Scan for the cell matching the given text and deliver its [x, y] coordinate at center. 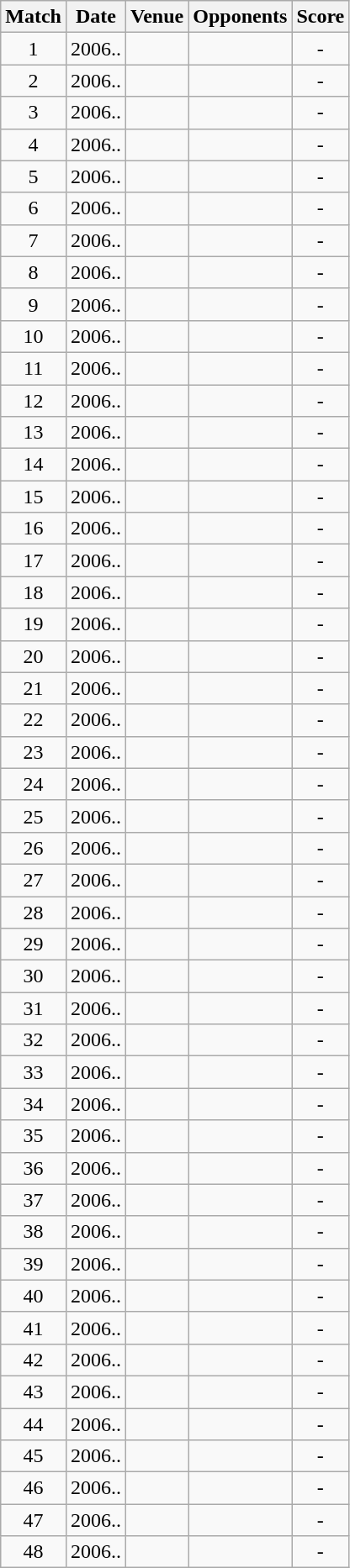
Date [96, 17]
34 [34, 1104]
32 [34, 1040]
11 [34, 368]
4 [34, 145]
44 [34, 1424]
31 [34, 1008]
23 [34, 752]
33 [34, 1072]
5 [34, 176]
35 [34, 1136]
21 [34, 688]
10 [34, 336]
6 [34, 208]
19 [34, 624]
7 [34, 240]
20 [34, 656]
1 [34, 49]
Opponents [241, 17]
36 [34, 1168]
2 [34, 81]
29 [34, 944]
18 [34, 592]
25 [34, 816]
47 [34, 1520]
41 [34, 1328]
13 [34, 433]
26 [34, 848]
3 [34, 113]
37 [34, 1200]
24 [34, 784]
Match [34, 17]
43 [34, 1392]
48 [34, 1552]
15 [34, 497]
39 [34, 1264]
27 [34, 880]
45 [34, 1456]
22 [34, 720]
14 [34, 465]
12 [34, 401]
Venue [157, 17]
8 [34, 272]
9 [34, 304]
30 [34, 976]
38 [34, 1232]
28 [34, 912]
Score [321, 17]
17 [34, 560]
16 [34, 529]
40 [34, 1296]
42 [34, 1360]
46 [34, 1488]
